Return the [x, y] coordinate for the center point of the cell that contains the specified text.  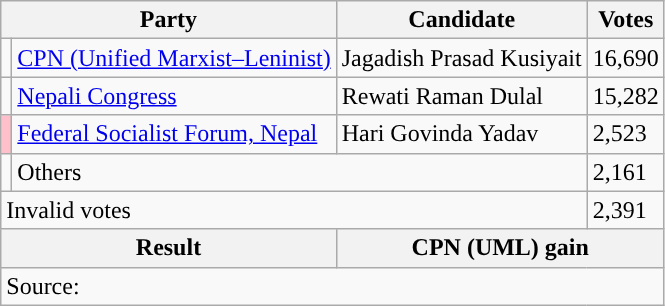
2,391 [626, 210]
Candidate [462, 20]
Party [168, 20]
Rewati Raman Dulal [462, 96]
Source: [333, 286]
Jagadish Prasad Kusiyait [462, 58]
2,161 [626, 172]
CPN (Unified Marxist–Leninist) [174, 58]
Votes [626, 20]
Nepali Congress [174, 96]
CPN (UML) gain [500, 248]
2,523 [626, 134]
Result [168, 248]
Hari Govinda Yadav [462, 134]
15,282 [626, 96]
16,690 [626, 58]
Invalid votes [294, 210]
Federal Socialist Forum, Nepal [174, 134]
Others [300, 172]
